Scan for the cell matching the given text and deliver its [X, Y] coordinate at center. 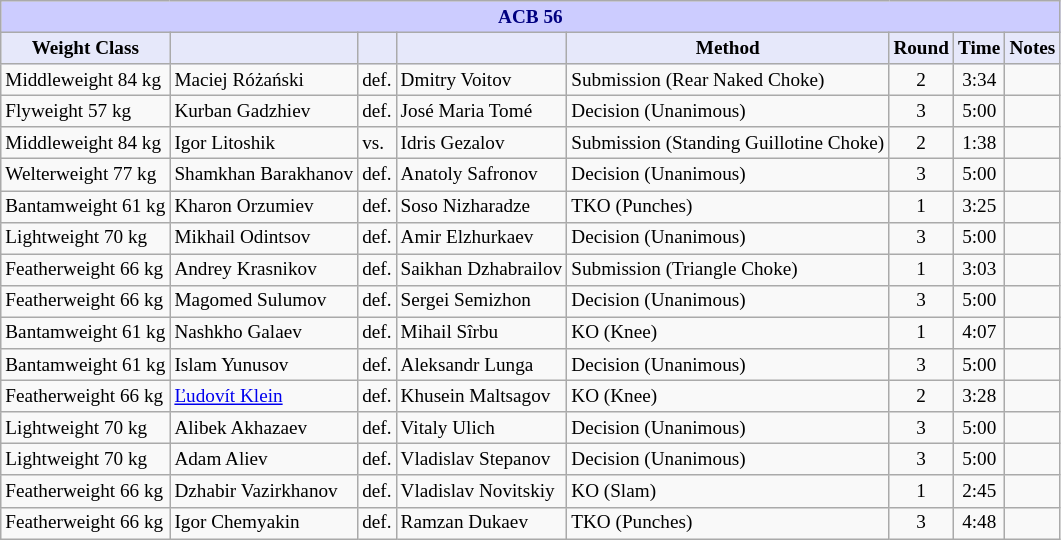
Aleksandr Lunga [482, 365]
Adam Aliev [264, 460]
Submission (Standing Guillotine Choke) [728, 143]
Igor Litoshik [264, 143]
Vladislav Stepanov [482, 460]
Maciej Różański [264, 80]
Magomed Sulumov [264, 301]
3:28 [978, 396]
4:48 [978, 523]
Vitaly Ulich [482, 428]
2:45 [978, 491]
Idris Gezalov [482, 143]
3:03 [978, 270]
Method [728, 48]
KO (Slam) [728, 491]
Andrey Krasnikov [264, 270]
Dzhabir Vazirkhanov [264, 491]
4:07 [978, 333]
Sergei Semizhon [482, 301]
Nashkho Galaev [264, 333]
Islam Yunusov [264, 365]
Alibek Akhazaev [264, 428]
Shamkhan Barakhanov [264, 175]
Flyweight 57 kg [86, 111]
Dmitry Voitov [482, 80]
Mihail Sîrbu [482, 333]
Ľudovít Klein [264, 396]
Welterweight 77 kg [86, 175]
ACB 56 [530, 17]
Igor Chemyakin [264, 523]
José Maria Tomé [482, 111]
1:38 [978, 143]
Amir Elzhurkaev [482, 238]
Kurban Gadzhiev [264, 111]
Mikhail Odintsov [264, 238]
Kharon Orzumiev [264, 206]
Round [922, 48]
Khusein Maltsagov [482, 396]
Soso Nizharadze [482, 206]
Weight Class [86, 48]
Submission (Rear Naked Choke) [728, 80]
Ramzan Dukaev [482, 523]
vs. [377, 143]
3:34 [978, 80]
Submission (Triangle Choke) [728, 270]
Notes [1032, 48]
Saikhan Dzhabrailov [482, 270]
Vladislav Novitskiy [482, 491]
Time [978, 48]
Anatoly Safronov [482, 175]
3:25 [978, 206]
